Capture the cell that displays the provided text and extract its [X, Y] central coordinate. 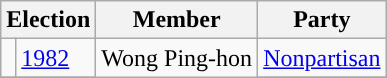
Wong Ping-hon [177, 58]
Member [177, 20]
Election [48, 20]
Party [322, 20]
Nonpartisan [322, 58]
1982 [56, 58]
